Scan for the cell matching the given text and deliver its [X, Y] coordinate at center. 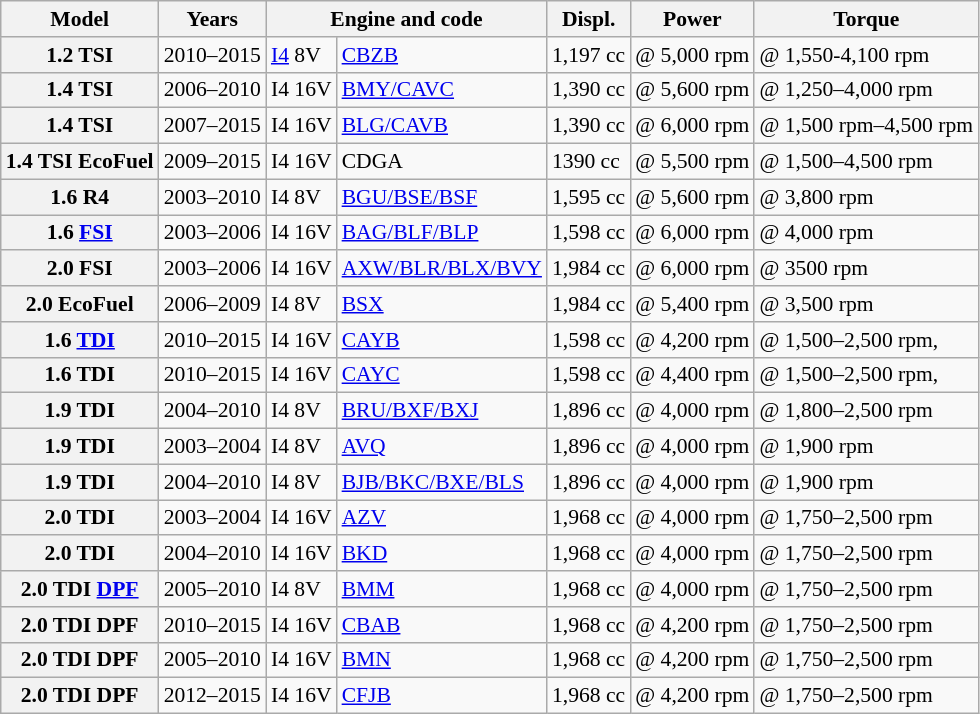
1,197 cc [588, 55]
1.6 R4 [80, 197]
1.4 TSI EcoFuel [80, 162]
2.0 EcoFuel [80, 304]
Engine and code [406, 19]
@ 3,800 rpm [866, 197]
BGU/BSE/BSF [442, 197]
@ 5,000 rpm [692, 55]
@ 3500 rpm [866, 269]
BJB/BKC/BXE/BLS [442, 482]
1390 cc [588, 162]
BMY/CAVC [442, 90]
Years [212, 19]
AZV [442, 518]
@ 4,400 rpm [692, 375]
@ 1,550-4,100 rpm [866, 55]
@ 5,500 rpm [692, 162]
2007–2015 [212, 126]
CBAB [442, 625]
CAYC [442, 375]
BRU/BXF/BXJ [442, 411]
1.6 FSI [80, 233]
CFJB [442, 696]
BMN [442, 660]
@ 5,400 rpm [692, 304]
@ 3,500 rpm [866, 304]
AXW/BLR/BLX/BVY [442, 269]
@ 1,500–4,500 rpm [866, 162]
BSX [442, 304]
BAG/BLF/BLP [442, 233]
CAYB [442, 340]
1.2 TSI [80, 55]
CBZB [442, 55]
1,595 cc [588, 197]
@ 1,800–2,500 rpm [866, 411]
@ 1,500 rpm–4,500 rpm [866, 126]
BKD [442, 554]
2003–2010 [212, 197]
BLG/CAVB [442, 126]
2006–2009 [212, 304]
Displ. [588, 19]
2012–2015 [212, 696]
CDGA [442, 162]
@ 1,250–4,000 rpm [866, 90]
2006–2010 [212, 90]
Model [80, 19]
BMM [442, 589]
2009–2015 [212, 162]
2.0 FSI [80, 269]
AVQ [442, 447]
Power [692, 19]
Torque [866, 19]
